For the text-containing cell, return its midpoint in (X, Y) coordinate format. 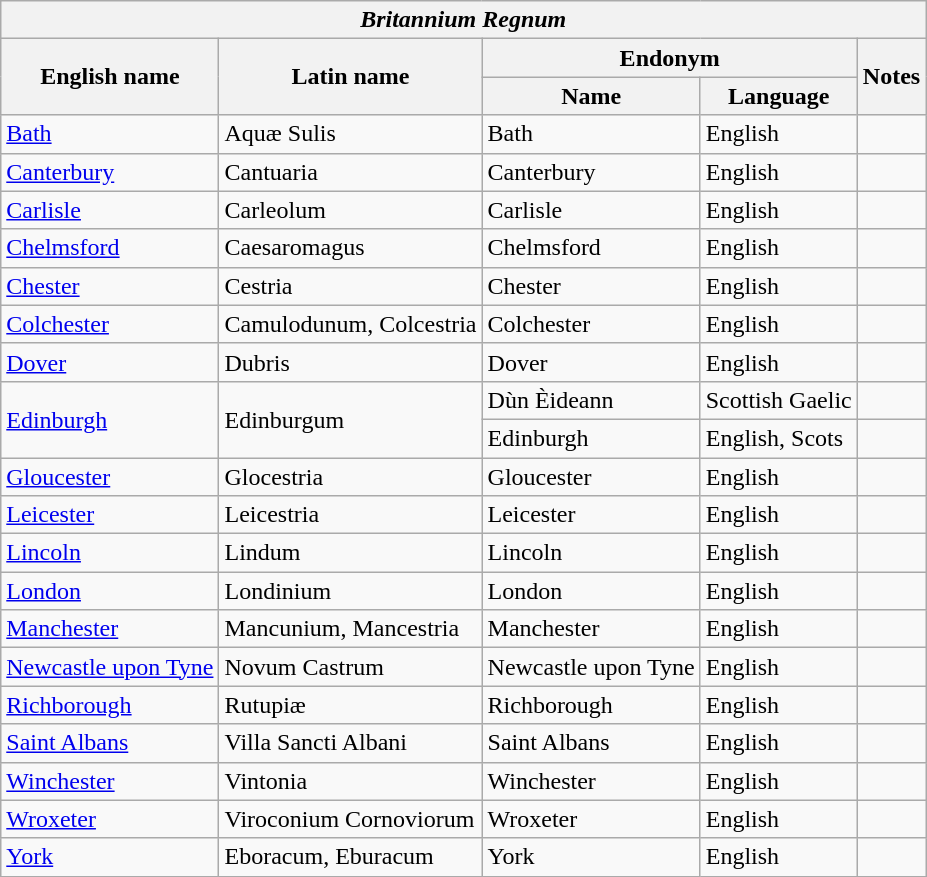
Carleolum (350, 210)
Cestria (350, 286)
Cantuaria (350, 172)
Camulodunum, Colcestria (350, 324)
Name (591, 96)
Dùn Èideann (591, 400)
Endonym (670, 58)
English, Scots (778, 438)
Mancunium, Mancestria (350, 629)
Viroconium Cornoviorum (350, 819)
Novum Castrum (350, 667)
Dubris (350, 362)
Rutupiæ (350, 705)
Aquæ Sulis (350, 134)
Londinium (350, 591)
English name (110, 77)
Latin name (350, 77)
Vintonia (350, 781)
Eboracum, Eburacum (350, 857)
Villa Sancti Albani (350, 743)
Leicestria (350, 515)
Britannium Regnum (464, 20)
Language (778, 96)
Notes (891, 77)
Edinburgum (350, 419)
Caesaromagus (350, 248)
Glocestria (350, 477)
Scottish Gaelic (778, 400)
Lindum (350, 553)
